Provide the [X, Y] coordinate of the cell's center where the given text is located.  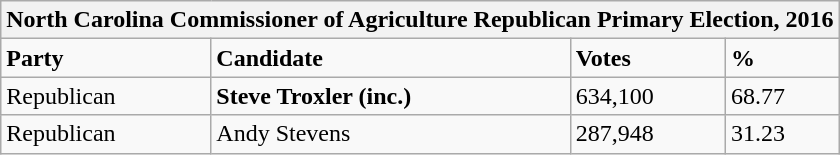
Steve Troxler (inc.) [390, 96]
287,948 [648, 134]
% [783, 58]
Votes [648, 58]
Party [106, 58]
Candidate [390, 58]
31.23 [783, 134]
634,100 [648, 96]
68.77 [783, 96]
Andy Stevens [390, 134]
North Carolina Commissioner of Agriculture Republican Primary Election, 2016 [420, 20]
